Pinpoint the cell where the given text exists, returning its [X, Y] midpoint coordinate. 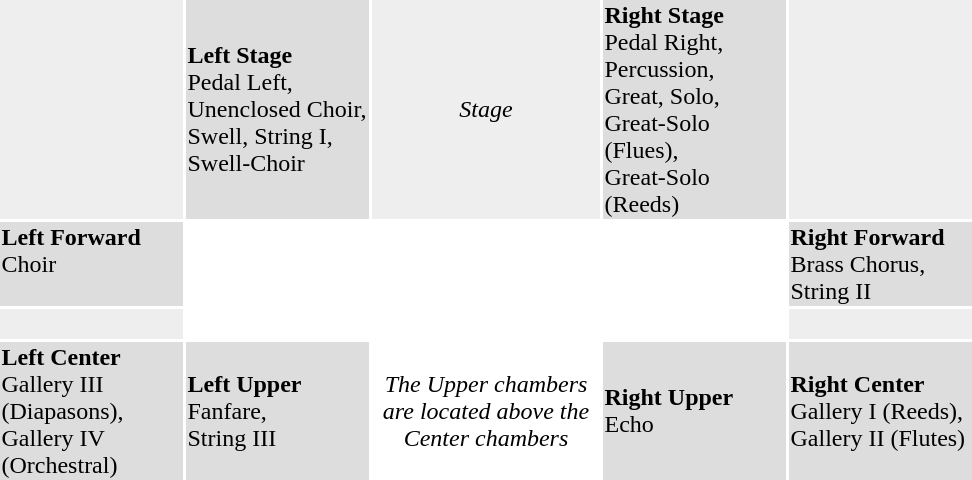
Left StagePedal Left,Unenclosed Choir,Swell, String I,Swell-Choir [278, 110]
Left CenterGallery III (Diapasons),Gallery IV (Orchestral) [92, 411]
The Upper chambers are located above the Center chambers [486, 411]
Stage [486, 110]
Right UpperEcho [694, 411]
Left ForwardChoir [92, 264]
Left UpperFanfare,String III [278, 411]
Right ForwardBrass Chorus,String II [880, 264]
Right CenterGallery I (Reeds),Gallery II (Flutes) [880, 411]
Right StagePedal Right,Percussion,Great, Solo,Great-Solo (Flues),Great-Solo (Reeds) [694, 110]
